Search for the cell housing the specified text and yield its (x, y) center coordinate. 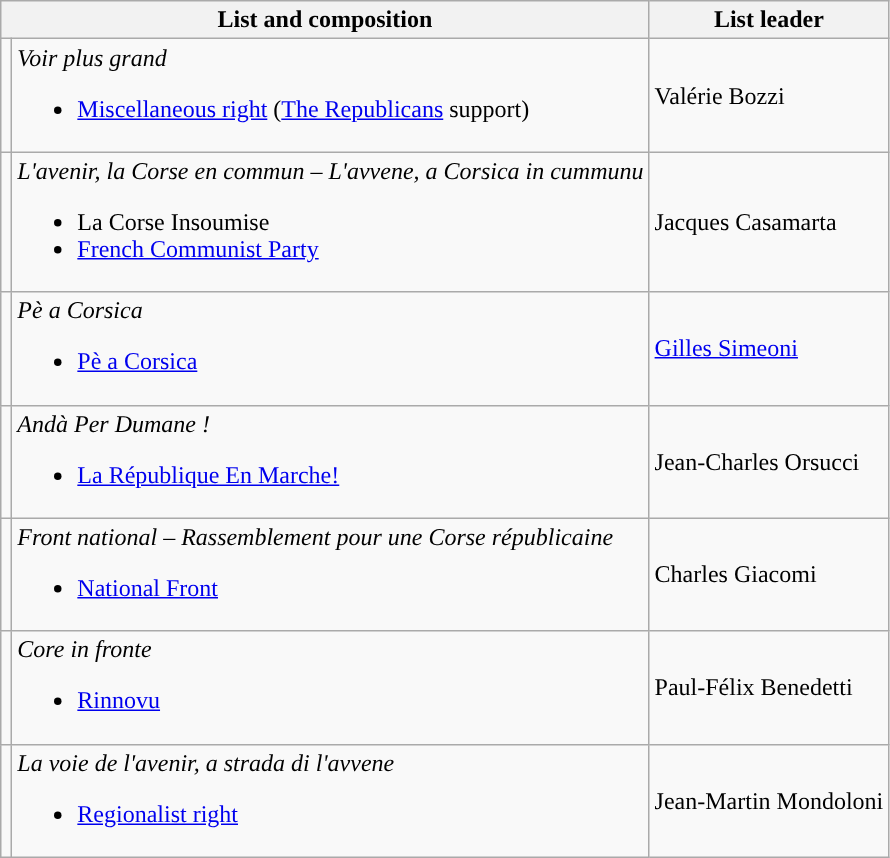
Jean-Charles Orsucci (769, 462)
Gilles Simeoni (769, 348)
Valérie Bozzi (769, 96)
Front national – Rassemblement pour une Corse républicaineNational Front (330, 574)
Core in fronteRinnovu (330, 688)
Voir plus grandMiscellaneous right (The Republicans support) (330, 96)
Paul-Félix Benedetti (769, 688)
Charles Giacomi (769, 574)
List leader (769, 20)
Pè a CorsicaPè a Corsica (330, 348)
Andà Per Dumane !La République En Marche! (330, 462)
L'avenir, la Corse en commun – L'avvene, a Corsica in cummunuLa Corse InsoumiseFrench Communist Party (330, 222)
La voie de l'avenir, a strada di l'avveneRegionalist right (330, 800)
List and composition (325, 20)
Jacques Casamarta (769, 222)
Jean-Martin Mondoloni (769, 800)
